Determine the [x, y] coordinate at the center of the cell enclosing the given text.  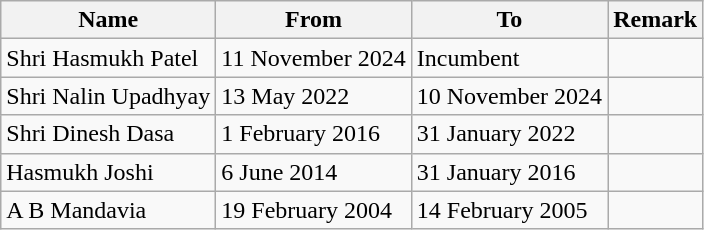
11 November 2024 [314, 58]
10 November 2024 [509, 96]
Remark [656, 20]
1 February 2016 [314, 134]
Shri Nalin Upadhyay [108, 96]
Shri Hasmukh Patel [108, 58]
Hasmukh Joshi [108, 172]
6 June 2014 [314, 172]
Incumbent [509, 58]
31 January 2022 [509, 134]
Shri Dinesh Dasa [108, 134]
From [314, 20]
To [509, 20]
31 January 2016 [509, 172]
19 February 2004 [314, 210]
13 May 2022 [314, 96]
A B Mandavia [108, 210]
14 February 2005 [509, 210]
Name [108, 20]
